Capture the cell that displays the provided text and extract its (x, y) central coordinate. 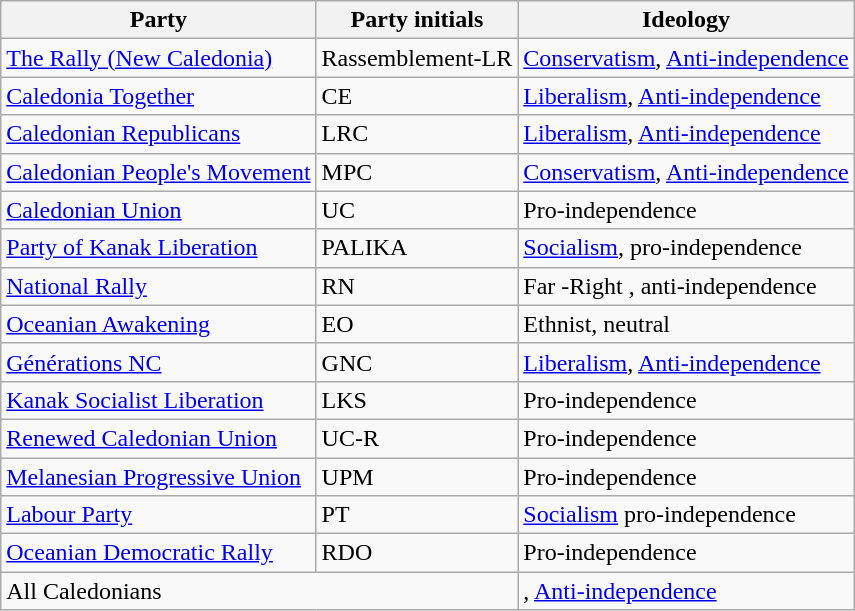
Rassemblement-LR (417, 58)
Ethnist, neutral (686, 324)
Party of Kanak Liberation (158, 248)
LRC (417, 134)
UC-R (417, 438)
Oceanian Awakening (158, 324)
Socialism pro-independence (686, 515)
UC (417, 210)
The Rally (New Caledonia) (158, 58)
Socialism, pro-independence (686, 248)
Kanak Socialist Liberation (158, 400)
Ideology (686, 20)
GNC (417, 362)
Party (158, 20)
UPM (417, 477)
Labour Party (158, 515)
Oceanian Democratic Rally (158, 553)
MPC (417, 172)
Far -Right , anti-independence (686, 286)
Caledonian People's Movement (158, 172)
CE (417, 96)
Générations NC (158, 362)
, Anti-independence (686, 591)
PALIKA (417, 248)
Caledonia Together (158, 96)
National Rally (158, 286)
Party initials (417, 20)
LKS (417, 400)
PT (417, 515)
EO (417, 324)
Caledonian Republicans (158, 134)
All Caledonians (260, 591)
Caledonian Union (158, 210)
RDO (417, 553)
Renewed Caledonian Union (158, 438)
Melanesian Progressive Union (158, 477)
RN (417, 286)
